For the text-containing cell, return its midpoint in (x, y) coordinate format. 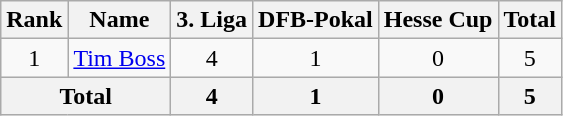
3. Liga (212, 20)
Hesse Cup (438, 20)
Tim Boss (120, 58)
Name (120, 20)
DFB-Pokal (316, 20)
Rank (34, 20)
